Pinpoint the cell where the given text exists, returning its [X, Y] midpoint coordinate. 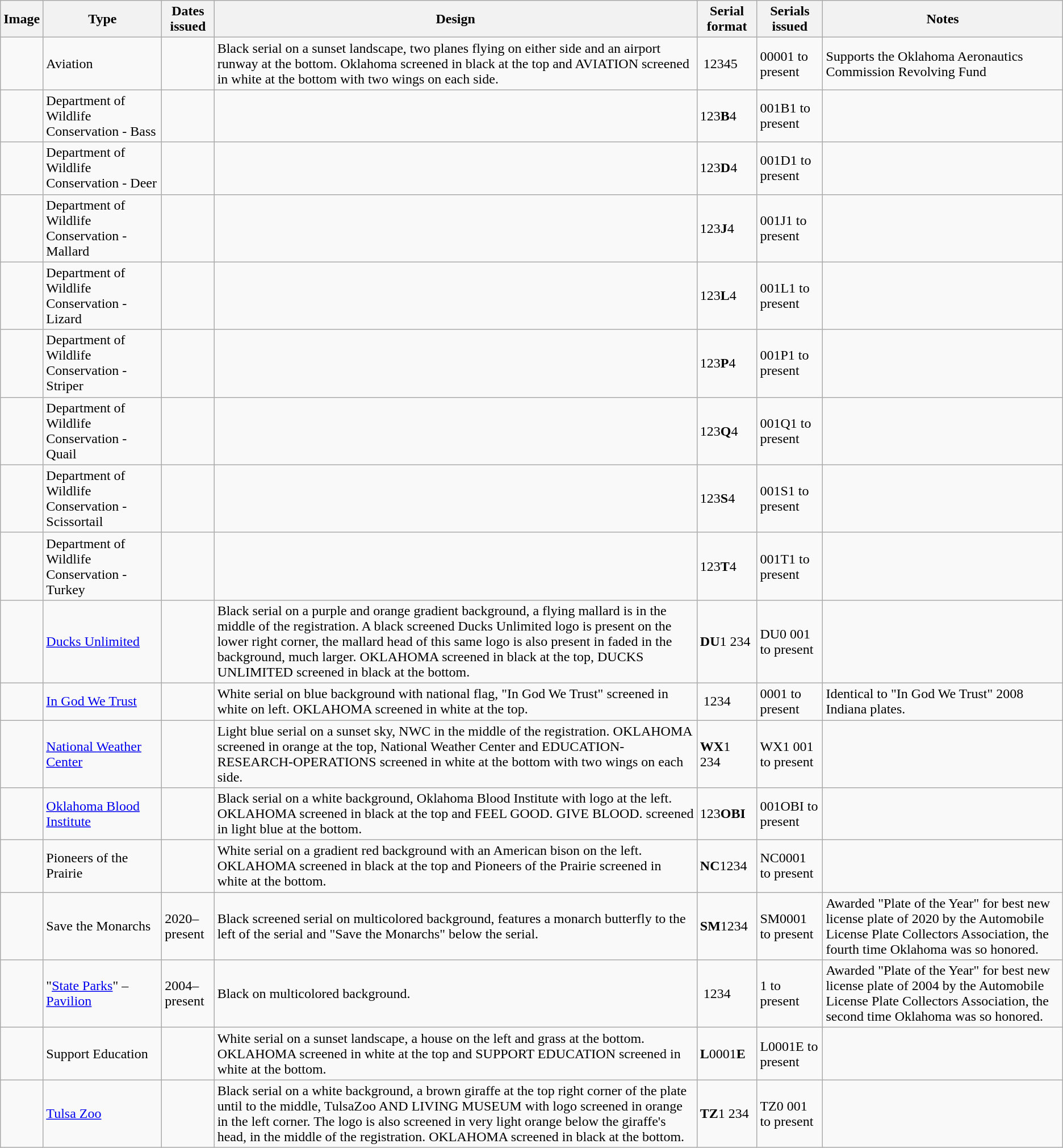
Ducks Unlimited [102, 641]
Notes [943, 19]
001B1 to present [790, 116]
123P4 [727, 364]
001Q1 to present [790, 431]
TZ1 234 [727, 1113]
SM1234 [727, 926]
L0001E [727, 1054]
Department of Wildlife Conservation - Striper [102, 364]
Identical to "In God We Trust" 2008 Indiana plates. [943, 701]
Black screened serial on multicolored background, features a monarch butterfly to the left of the serial and "Save the Monarchs" below the serial. [455, 926]
123Q4 [727, 431]
001S1 to present [790, 499]
00001 to present [790, 64]
12345 [727, 64]
Department of Wildlife Conservation - Scissortail [102, 499]
Aviation [102, 64]
001P1 to present [790, 364]
0001 to present [790, 701]
123B4 [727, 116]
123J4 [727, 228]
Serials issued [790, 19]
001D1 to present [790, 168]
Department of Wildlife Conservation - Turkey [102, 566]
WX1 234 [727, 754]
123S4 [727, 499]
NC1234 [727, 866]
Tulsa Zoo [102, 1113]
123D4 [727, 168]
WX1 001 to present [790, 754]
L0001E to present [790, 1054]
Department of Wildlife Conservation - Lizard [102, 295]
DU0 001 to present [790, 641]
Oklahoma Blood Institute [102, 814]
Design [455, 19]
123L4 [727, 295]
123T4 [727, 566]
SM0001 to present [790, 926]
001J1 to present [790, 228]
Support Education [102, 1054]
Serial format [727, 19]
Black on multicolored background. [455, 994]
In God We Trust [102, 701]
Supports the Oklahoma Aeronautics Commission Revolving Fund [943, 64]
Department of Wildlife Conservation - Quail [102, 431]
NC0001 to present [790, 866]
Dates issued [188, 19]
Pioneers of the Prairie [102, 866]
Image [22, 19]
123OBI [727, 814]
Department of Wildlife Conservation - Mallard [102, 228]
TZ0 001 to present [790, 1113]
White serial on blue background with national flag, "In God We Trust" screened in white on left. OKLAHOMA screened in white at the top. [455, 701]
2004–present [188, 994]
001T1 to present [790, 566]
001L1 to present [790, 295]
1 to present [790, 994]
DU1 234 [727, 641]
National Weather Center [102, 754]
"State Parks" – Pavilion [102, 994]
Save the Monarchs [102, 926]
2020–present [188, 926]
001OBI to present [790, 814]
Type [102, 19]
Department of Wildlife Conservation - Bass [102, 116]
Department of Wildlife Conservation - Deer [102, 168]
